Detect which cell encompasses the target text, then output its (X, Y) center coordinate. 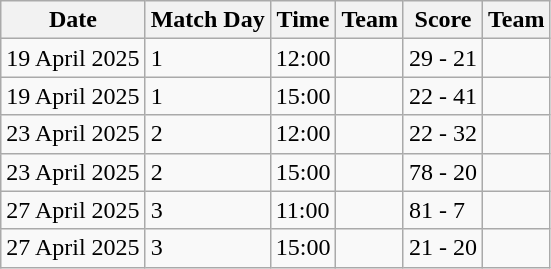
22 - 32 (442, 134)
78 - 20 (442, 172)
Score (442, 20)
22 - 41 (442, 96)
Time (303, 20)
81 - 7 (442, 210)
Date (73, 20)
Match Day (208, 20)
29 - 21 (442, 58)
21 - 20 (442, 248)
11:00 (303, 210)
